Determine the (x, y) coordinate at the center of the cell enclosing the given text.  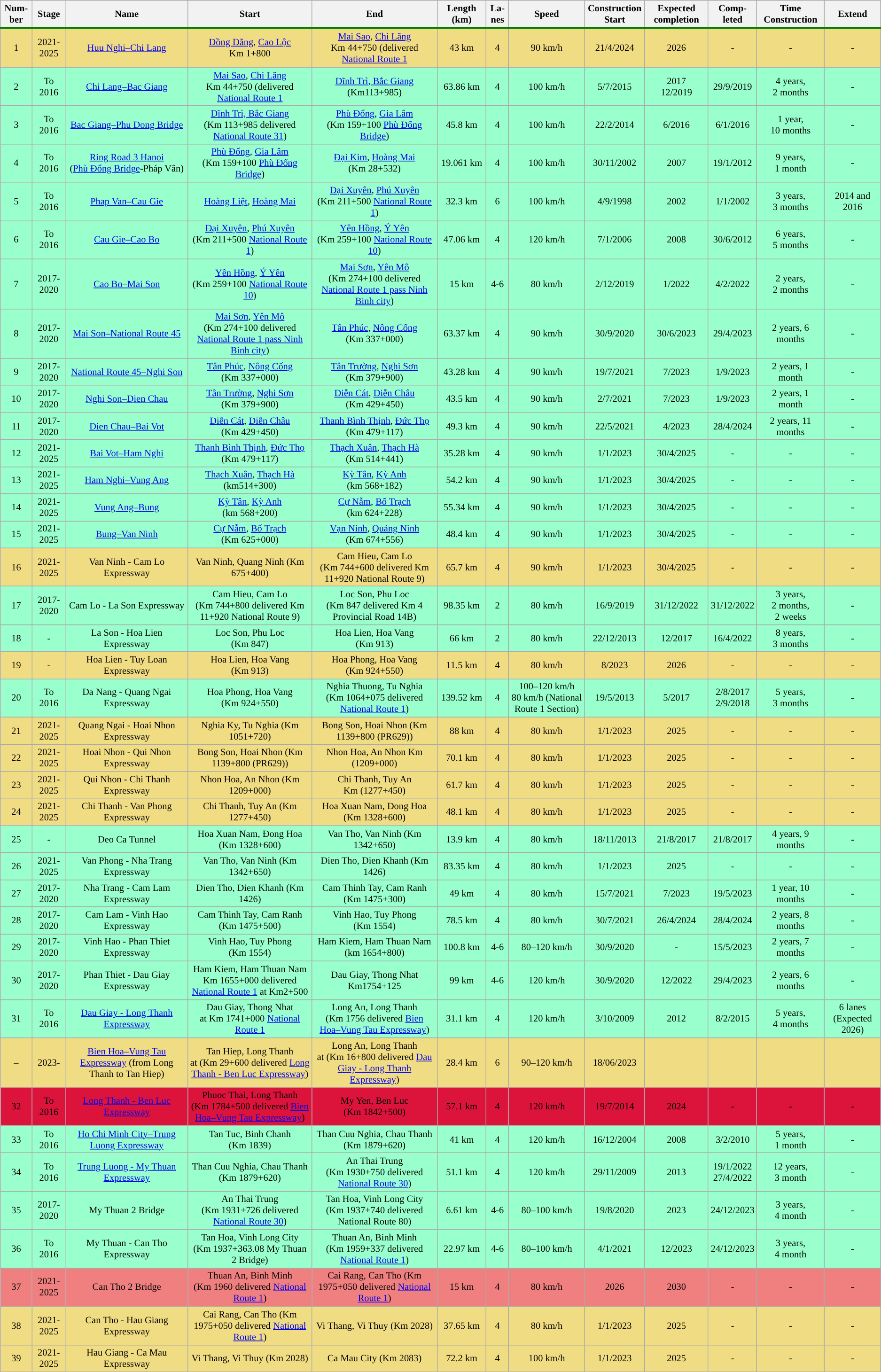
Ex­tend (852, 14)
18/06/2023 (615, 1062)
13.9 km (461, 839)
5 years, 4 months (790, 1019)
3 years, 2 months, 2 weeks (790, 606)
21/4/2024 (615, 48)
Num­ber (16, 14)
Vạn Ninh, Quảng Ninh (Km 674+556) (374, 534)
7/1/2006 (615, 240)
29 (16, 947)
201712/2019 (677, 86)
2023- (49, 1062)
19/5/2013 (615, 698)
49 km (461, 893)
30/6/2012 (732, 240)
29/11/2009 (615, 1172)
Tan Hiep, Long Thanh at (Km 29+600 delivered Long Thanh - Ben Luc Expressway) (250, 1062)
7 (16, 284)
Dĩnh Trì, Bắc Giang(Km113+985) (374, 86)
30/6/2023 (677, 334)
Mai Son–National Route 45 (127, 334)
Huu Nghi–Chi Lang (127, 48)
12/2023 (677, 1249)
Can Tho 2 Bridge (127, 1287)
Cam Thinh Tay, Cam Ranh(Km 1475+500) (250, 920)
11 (16, 426)
18/11/2013 (615, 839)
Name (127, 14)
70.1 km (461, 758)
9 (16, 372)
6 years, 5 months (790, 240)
54.2 km (461, 480)
Long Thanh - Ben Luc Expressway (127, 1107)
Can Tho - Hau Giang Expressway (127, 1325)
Long An, Long Thanh at (Km 16+800 delivered Dau Giay - Long Thanh Expressway) (374, 1062)
Nha Trang - Cam Lam Expressway (127, 893)
16/4/2022 (732, 638)
My Thuan - Can Tho Expressway (127, 1249)
5 (16, 202)
My Yen, Ben Luc(Km 1842+500) (374, 1107)
22.97 km (461, 1249)
16/9/2019 (615, 606)
Tan Hoa, Vinh Long City (Km 1937+740 delivered National Route 80) (374, 1210)
34 (16, 1172)
139.52 km (461, 698)
Phap Van–Cau Gie (127, 202)
Cự Nẫm, Bố Trạch (km 624+228) (374, 507)
Hoa Lien - Tuy Loan Expressway (127, 665)
Đồng Đăng, Cao LộcKm 1+800 (250, 48)
Bac Giang–Phu Dong Bridge (127, 125)
22/12/2013 (615, 638)
Tan Tuc, Binh Chanh(Km 1839) (250, 1139)
51.1 km (461, 1172)
Time Construc­tion (790, 14)
55.34 km (461, 507)
Hau Giang - Ca Mau Expressway (127, 1358)
Qui Nhon - Chi Thanh Expressway (127, 785)
4 years, 9 months (790, 839)
66 km (461, 638)
4/1/2021 (615, 1249)
14 (16, 507)
8/2/2015 (732, 1019)
22/5/2021 (615, 426)
Phan Thiet - Dau Giay Expressway (127, 980)
Cam Hieu, Cam Lo(Km 744+600 delivered Km 11+920 National Route 9) (374, 567)
4/2023 (677, 426)
90–120 km/h (547, 1062)
3 years, 3 months (790, 202)
3/10/2009 (615, 1019)
2 years, 7 months (790, 947)
49.3 km (461, 426)
Thạch Xuân, Thạch Hà(Km 514+441) (374, 453)
19.061 km (461, 163)
17 (16, 606)
Dau Giay - Long Thanh Expressway (127, 1019)
Nhon Hoa, An Nhon (Km 1209+000) (250, 785)
5 years, 1 month (790, 1139)
Stage (49, 14)
Loc Son, Phu Loc(Km 847 delivered Km 4 Provincial Road 14B) (374, 606)
5/2017 (677, 698)
45.8 km (461, 125)
16/12/2004 (615, 1139)
11.5 km (461, 665)
61.7 km (461, 785)
Dĩnh Trì, Bắc Giang(Km 113+985 delivered National Route 31) (250, 125)
8 years, 3 months (790, 638)
Cau Gie–Cao Bo (127, 240)
4/9/1998 (615, 202)
57.1 km (461, 1107)
National Route 45–Nghi Son (127, 372)
18 (16, 638)
Ca Mau City (Km 2083) (374, 1358)
2 years, 2 months (790, 284)
100–120 km/h80 km/h (National Route 1 Section) (547, 698)
Dau Giay, Thong NhatKm1754+125 (374, 980)
30/7/2021 (615, 920)
13 (16, 480)
6/1/2016 (732, 125)
2030 (677, 1287)
Length (km) (461, 14)
4/2/2022 (732, 284)
La Son - Hoa Lien Expressway (127, 638)
15/5/2023 (732, 947)
Trung Luong - My Thuan Expressway (127, 1172)
19/7/2014 (615, 1107)
35.28 km (461, 453)
Nhon Hoa, An Nhon Km (1209+000) (374, 758)
6/2016 (677, 125)
37.65 km (461, 1325)
5/7/2015 (615, 86)
2 years, 11 months (790, 426)
9 years, 1 month (790, 163)
25 (16, 839)
Chi Lang–Bac Giang (127, 86)
3/2/2010 (732, 1139)
Kỳ Tân, Kỳ Anh(km 568+200) (250, 507)
Loc Son, Phu Loc(Km 847) (250, 638)
12 years, 3 month (790, 1172)
26 (16, 866)
36 (16, 1249)
2014 and 2016 (852, 202)
Thạch Xuân, Thạch Hà(km514+300) (250, 480)
Thuan An, Binh Minh(Km 1959+337 delivered National Route 1) (374, 1249)
Cam Hieu, Cam Lo(Km 744+800 delivered Km 11+920 National Route 9) (250, 606)
28.4 km (461, 1062)
Ham Kiem, Ham Thuan Nam(km 1654+800) (374, 947)
Comp­leted (732, 14)
Tan Hoa, Vinh Long City(Km 1937+363.08 My Thuan 2 Bridge) (250, 1249)
Nghi Son–Dien Chau (127, 399)
43 km (461, 48)
2012 (677, 1019)
Dau Giay, Thong Nhatat Km 1741+000 National Route 1 (250, 1019)
12 (16, 453)
31 (16, 1019)
78.5 km (461, 920)
37 (16, 1287)
1/2022 (677, 284)
Bien Hoa–Vung Tau Expressway (from Long Thanh to Tan Hiep) (127, 1062)
Phuoc Thai, Long Thanh(Km 1784+500 delivered Bien Hoa–Vung Tau Expressway) (250, 1107)
1 (16, 48)
Dien Chau–Bai Vot (127, 426)
Cam Lo - La Son Expressway (127, 606)
19/7/2021 (615, 372)
28 (16, 920)
My Thuan 2 Bridge (127, 1210)
19/8/2020 (615, 1210)
Nghia Ky, Tu Nghia (Km 1051+720) (250, 731)
98.35 km (461, 606)
33 (16, 1139)
6 lanes (Expec­ted 2026) (852, 1019)
15 (16, 534)
21 (16, 731)
4 years, 2 months (790, 86)
Kỳ Tân, Kỳ Anh(km 568+182) (374, 480)
2/12/2019 (615, 284)
Cao Bo–Mai Son (127, 284)
– (16, 1062)
72.2 km (461, 1358)
10 (16, 399)
30 (16, 980)
Nghia Thuong, Tu Nghia(Km 1064+075 delivered National Route 1) (374, 698)
19/1/2012 (732, 163)
43.28 km (461, 372)
Expected completion (677, 14)
Cự Nẫm, Bố Trạch (Km 625+000) (250, 534)
Hoàng Liệt, Hoàng Mai (250, 202)
2/8/20172/9/2018 (732, 698)
Chi Thanh, Tuy An (Km 1277+450) (250, 812)
63.86 km (461, 86)
19/5/2023 (732, 893)
30/11/2002 (615, 163)
20 (16, 698)
Vung Ang–Bung (127, 507)
80–120 km/h (547, 947)
8/2023 (615, 665)
Da Nang - Quang Ngai Expressway (127, 698)
Bai Vot–Ham Nghi (127, 453)
3 (16, 125)
Vinh Hao - Phan Thiet Expressway (127, 947)
2023 (677, 1210)
19 (16, 665)
Ring Road 3 Hanoi (Phù Đổng Bridge-Pháp Vân) (127, 163)
Construc­tion Start (615, 14)
43.5 km (461, 399)
31.1 km (461, 1019)
100.8 km (461, 947)
27 (16, 893)
2002 (677, 202)
Cam Thinh Tay, Cam Ranh(Km 1475+300) (374, 893)
26/4/2024 (677, 920)
22/2/2014 (615, 125)
63.37 km (461, 334)
Van Ninh - Cam Lo Expressway (127, 567)
Cam Lam - Vinh Hao Expressway (127, 920)
Hoai Nhon - Qui Nhon Expressway (127, 758)
2 years, 8 months (790, 920)
Chi Thanh, Tuy AnKm (1277+450) (374, 785)
41 km (461, 1139)
Chi Thanh - Van Phong Expressway (127, 812)
Quang Ngai - Hoai Nhon Expressway (127, 731)
47.06 km (461, 240)
Thuan An, Binh Minh(Km 1960 delivered National Route 1) (250, 1287)
End (374, 14)
19/1/202227/4/2022 (732, 1172)
16 (16, 567)
35 (16, 1210)
99 km (461, 980)
Ho Chi Minh City–Trung Luong Expressway (127, 1139)
Van Ninh, Quang Ninh (Km 675+400) (250, 567)
Ham Nghi–Vung Ang (127, 480)
39 (16, 1358)
12/2022 (677, 980)
32 (16, 1107)
32.3 km (461, 202)
23 (16, 785)
Ham Kiem, Ham Thuan NamKm 1655+000 delivered National Route 1 at Km2+500 (250, 980)
65.7 km (461, 567)
6.61 km (461, 1210)
22 (16, 758)
48.1 km (461, 812)
An Thai Trung(Km 1930+750 delivered National Route 30) (374, 1172)
Deo Ca Tunnel (127, 839)
38 (16, 1325)
Bung–Van Ninh (127, 534)
Long An, Long Thanh(Km 1756 delivered Bien Hoa–Vung Tau Expressway) (374, 1019)
2/7/2021 (615, 399)
83.35 km (461, 866)
15/7/2021 (615, 893)
Speed (547, 14)
88 km (461, 731)
Van Phong - Nha Trang Expressway (127, 866)
1/1/2002 (732, 202)
24 (16, 812)
29/9/2019 (732, 86)
12/2017 (677, 638)
48.4 km (461, 534)
An Thai Trung(Km 1931+726 delivered National Route 30) (250, 1210)
5 years, 3 months (790, 698)
2013 (677, 1172)
2007 (677, 163)
2024 (677, 1107)
Start (250, 14)
8 (16, 334)
La­nes (498, 14)
Đại Kim, Hoàng Mai(Km 28+532) (374, 163)
